Pinpoint the cell where the given text exists, returning its (x, y) midpoint coordinate. 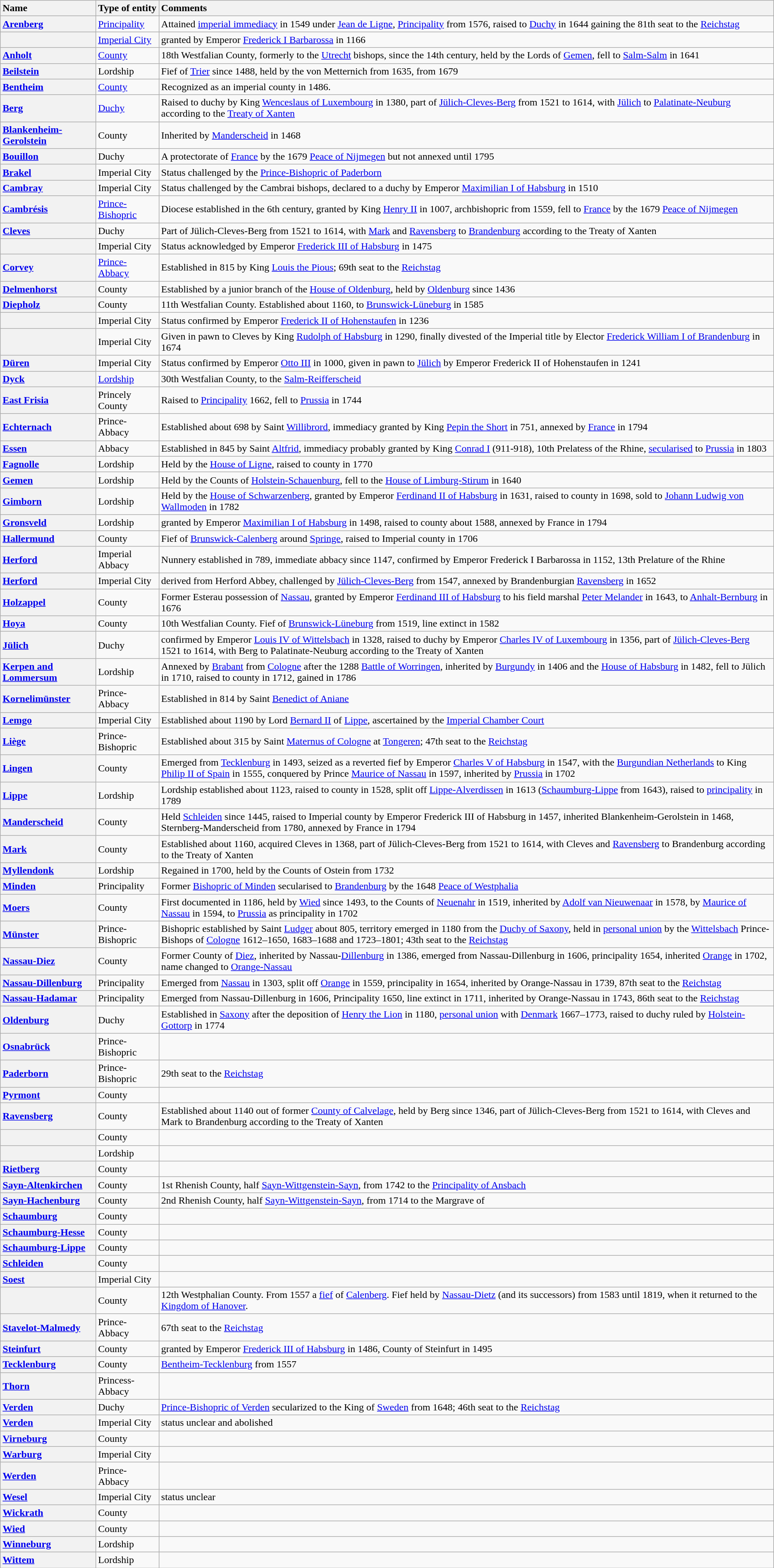
Anholt (48, 55)
Echternach (48, 427)
derived from Herford Abbey, challenged by Jülich-Cleves-Berg from 1547, annexed by Brandenburgian Ravensberg in 1652 (466, 581)
Rietberg (48, 1169)
Moers (48, 907)
A protectorate of France by the 1679 Peace of Nijmegen but not annexed until 1795 (466, 156)
67th seat to the Reichstag (466, 1328)
Fief of Brunswick-Calenberg around Springe, raised to Imperial county in 1706 (466, 538)
Bentheim (48, 87)
Established about 698 by Saint Willibrord, immediacy granted by King Pepin the Short in 751, annexed by France in 1794 (466, 427)
18th Westfalian County, formerly to the Utrecht bishops, since the 14th century, held by the Lords of Gemen, fell to Salm-Salm in 1641 (466, 55)
Schaumburg-Hesse (48, 1232)
Established by a junior branch of the House of Oldenburg, held by Oldenburg since 1436 (466, 289)
Kerpen and Lommersum (48, 672)
Brakel (48, 172)
Name (48, 8)
Sayn-Hachenburg (48, 1200)
Corvey (48, 268)
Imperial Abbacy (127, 560)
Bentheim-Tecklenburg from 1557 (466, 1365)
Type of entity (127, 8)
Cleves (48, 230)
Nassau-Hadamar (48, 998)
Established about 1190 by Lord Bernard II of Lippe, ascertained by the Imperial Chamber Court (466, 720)
Gimborn (48, 501)
Beilstein (48, 71)
Raised to Principality 1662, fell to Prussia in 1744 (466, 400)
Winneburg (48, 1544)
Lippe (48, 795)
Nunnery established in 789, immediate abbacy since 1147, confirmed by Emperor Frederick I Barbarossa in 1152, 13th Prelature of the Rhine (466, 560)
10th Westfalian County. Fief of Brunswick-Lüneburg from 1519, line extinct in 1582 (466, 624)
Inherited by Manderscheid in 1468 (466, 135)
Osnabrück (48, 1046)
Former Bishopric of Minden secularised to Brandenburg by the 1648 Peace of Westphalia (466, 886)
Warburg (48, 1454)
Lingen (48, 768)
Holzappel (48, 602)
Stavelot-Malmedy (48, 1328)
Status confirmed by Emperor Frederick II of Hohenstaufen in 1236 (466, 321)
Held by the House of Ligne, raised to county in 1770 (466, 464)
Blankenheim-Gerolstein (48, 135)
Sayn-Altenkirchen (48, 1185)
Bouillon (48, 156)
Hoya (48, 624)
Abbacy (127, 448)
Recognized as an imperial county in 1486. (466, 87)
Münster (48, 935)
Status confirmed by Emperor Otto III in 1000, given in pawn to Jülich by Emperor Frederick II of Hohenstaufen in 1241 (466, 363)
Diepholz (48, 305)
Schleiden (48, 1264)
Established about 315 by Saint Maternus of Cologne at Tongeren; 47th seat to the Reichstag (466, 741)
Wickrath (48, 1513)
granted by Emperor Maximilian I of Habsburg in 1498, raised to county about 1588, annexed by France in 1794 (466, 522)
Attained imperial immediacy in 1549 under Jean de Ligne, Principality from 1576, raised to Duchy in 1644 gaining the 81th seat to the Reichstag (466, 24)
Virneburg (48, 1439)
Minden (48, 886)
Oldenburg (48, 1020)
Part of Jülich-Cleves-Berg from 1521 to 1614, with Mark and Ravensberg to Brandenburg according to the Treaty of Xanten (466, 230)
30th Westfalian County, to the Salm-Reifferscheid (466, 379)
29th seat to the Reichstag (466, 1074)
Kornelimünster (48, 699)
Lemgo (48, 720)
Gemen (48, 480)
granted by Emperor Frederick III of Habsburg in 1486, County of Steinfurt in 1495 (466, 1349)
Princess-Abbacy (127, 1386)
East Frisia (48, 400)
Wittem (48, 1560)
Ravensberg (48, 1116)
Nassau-Diez (48, 961)
Emerged from Nassau in 1303, split off Orange in 1559, principality in 1654, inherited by Orange-Nassau in 1739, 87th seat to the Reichstag (466, 983)
status unclear and abolished (466, 1423)
Wied (48, 1528)
Essen (48, 448)
Berg (48, 108)
Schaumburg (48, 1216)
Schaumburg-Lippe (48, 1248)
11th Westfalian County. Established about 1160, to Brunswick-Lüneburg in 1585 (466, 305)
Werden (48, 1476)
Diocese established in the 6th century, granted by King Henry II in 1007, archbishopric from 1559, fell to France by the 1679 Peace of Nijmegen (466, 209)
Delmenhorst (48, 289)
Emerged from Nassau-Dillenburg in 1606, Principality 1650, line extinct in 1711, inherited by Orange-Nassau in 1743, 86th seat to the Reichstag (466, 998)
granted by Emperor Frederick I Barbarossa in 1166 (466, 40)
Liège (48, 741)
Fief of Trier since 1488, held by the von Metternich from 1635, from 1679 (466, 71)
Princely County (127, 400)
Status challenged by the Prince-Bishopric of Paderborn (466, 172)
Fagnolle (48, 464)
Soest (48, 1279)
Arenberg (48, 24)
Myllendonk (48, 870)
status unclear (466, 1497)
Comments (466, 8)
Steinfurt (48, 1349)
Cambrésis (48, 209)
Thorn (48, 1386)
1st Rhenish County, half Sayn-Wittgenstein-Sayn, from 1742 to the Principality of Ansbach (466, 1185)
Pyrmont (48, 1095)
Held by the Counts of Holstein-Schauenburg, fell to the House of Limburg-Stirum in 1640 (466, 480)
Status acknowledged by Emperor Frederick III of Habsburg in 1475 (466, 247)
Hallermund (48, 538)
Prince-Bishopric of Verden secularized to the King of Sweden from 1648; 46th seat to the Reichstag (466, 1407)
Dyck (48, 379)
Status challenged by the Cambrai bishops, declared to a duchy by Emperor Maximilian I of Habsburg in 1510 (466, 188)
Paderborn (48, 1074)
2nd Rhenish County, half Sayn-Wittgenstein-Sayn, from 1714 to the Margrave of (466, 1200)
Manderscheid (48, 822)
Mark (48, 849)
Gronsveld (48, 522)
Düren (48, 363)
Regained in 1700, held by the Counts of Ostein from 1732 (466, 870)
Wesel (48, 1497)
Established in 815 by King Louis the Pious; 69th seat to the Reichstag (466, 268)
Tecklenburg (48, 1365)
Jülich (48, 645)
Nassau-Dillenburg (48, 983)
Cambray (48, 188)
Established in 814 by Saint Benedict of Aniane (466, 699)
